Search for the cell housing the specified text and yield its (X, Y) center coordinate. 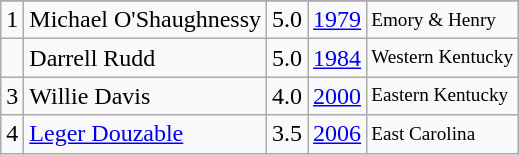
Michael O'Shaughnessy (146, 20)
East Carolina (442, 134)
Emory & Henry (442, 20)
2006 (338, 134)
1979 (338, 20)
3 (12, 96)
Willie Davis (146, 96)
Eastern Kentucky (442, 96)
2000 (338, 96)
Western Kentucky (442, 58)
4 (12, 134)
Darrell Rudd (146, 58)
1 (12, 20)
4.0 (288, 96)
Leger Douzable (146, 134)
3.5 (288, 134)
1984 (338, 58)
